Output the (X, Y) coordinate of the center of the cell containing the given text.  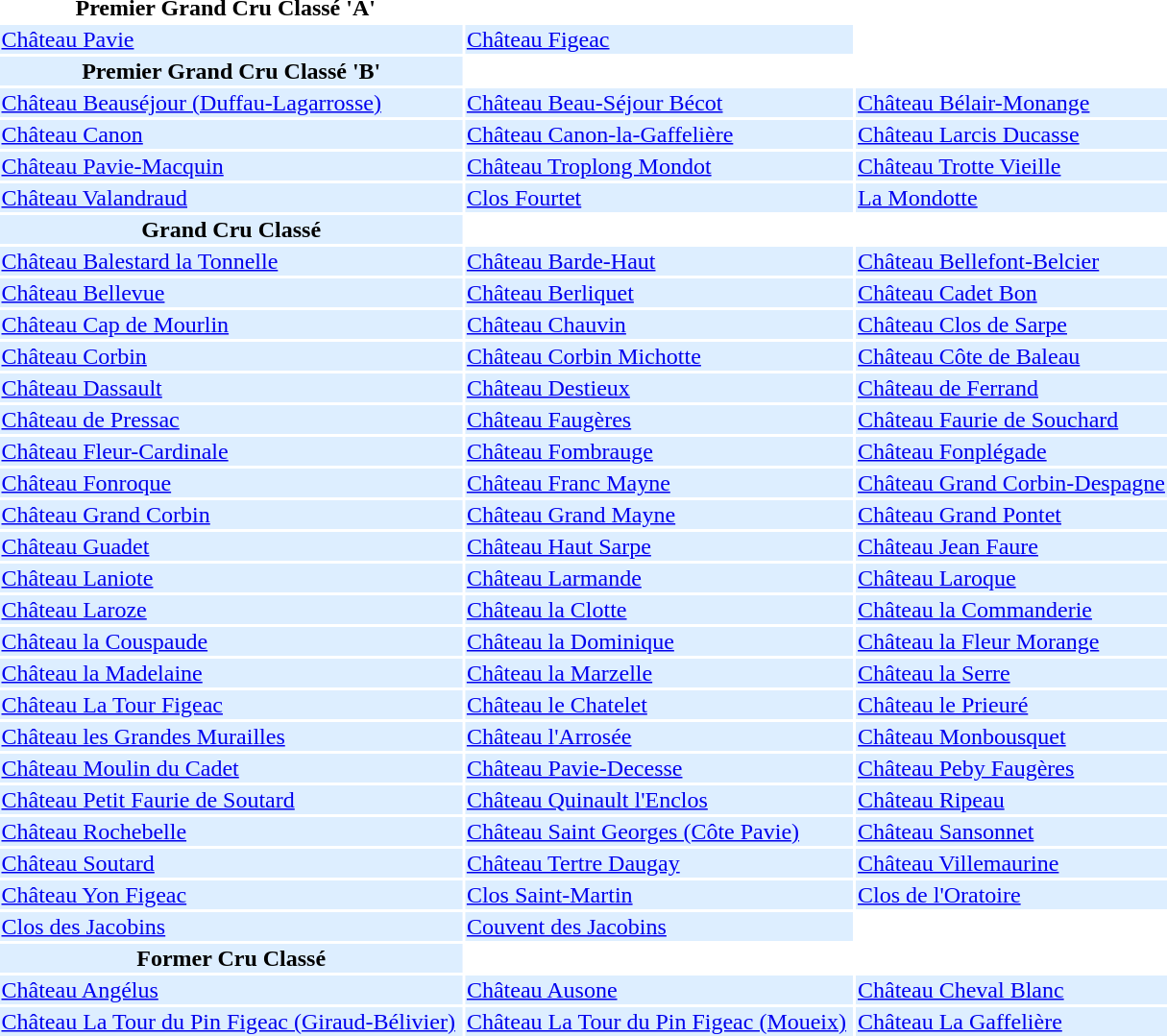
Couvent des Jacobins (659, 927)
Château Bellefont-Belcier (1012, 261)
Château Pavie-Macquin (231, 166)
Château Laroque (1012, 578)
Château de Pressac (231, 420)
Château la Fleur Morange (1012, 641)
Château Fonplégade (1012, 451)
Château Moulin du Cadet (231, 768)
Château Trotte Vieille (1012, 166)
Château Corbin (231, 356)
Château Troplong Mondot (659, 166)
Château Côte de Baleau (1012, 356)
Clos Fourtet (659, 198)
Château Larcis Ducasse (1012, 134)
Château de Ferrand (1012, 388)
Grand Cru Classé (231, 229)
Château Faurie de Souchard (1012, 420)
Château Villemaurine (1012, 863)
Château Faugères (659, 420)
Château le Prieuré (1012, 705)
Clos Saint-Martin (659, 895)
Château Dassault (231, 388)
Château Figeac (659, 39)
Château Ripeau (1012, 800)
Château Balestard la Tonnelle (231, 261)
Château Pavie (231, 39)
Château Corbin Michotte (659, 356)
Château la Dominique (659, 641)
Château Angélus (231, 990)
Château Berliquet (659, 293)
Château Quinault l'Enclos (659, 800)
Château Laroze (231, 610)
Château Sansonnet (1012, 831)
Château Petit Faurie de Soutard (231, 800)
Clos des Jacobins (231, 927)
Château Chauvin (659, 325)
Château la Clotte (659, 610)
Château Beau-Séjour Bécot (659, 103)
Château Cheval Blanc (1012, 990)
Château Peby Faugères (1012, 768)
Château La Tour Figeac (231, 705)
Château Bélair-Monange (1012, 103)
Château Saint Georges (Côte Pavie) (659, 831)
Château Grand Pontet (1012, 515)
Château La Gaffelière (1012, 1022)
Château Haut Sarpe (659, 546)
Château Clos de Sarpe (1012, 325)
Château Canon-la-Gaffelière (659, 134)
Château Beauséjour (Duffau-Lagarrosse) (231, 103)
Former Cru Classé (231, 958)
Château Fombrauge (659, 451)
Château Tertre Daugay (659, 863)
Château la Serre (1012, 673)
Château Rochebelle (231, 831)
Château Larmande (659, 578)
Château le Chatelet (659, 705)
Château La Tour du Pin Figeac (Moueix) (659, 1022)
Château Ausone (659, 990)
La Mondotte (1012, 198)
Premier Grand Cru Classé 'B' (231, 71)
Château La Tour du Pin Figeac (Giraud-Bélivier) (231, 1022)
Château Pavie-Decesse (659, 768)
Château la Marzelle (659, 673)
Château la Commanderie (1012, 610)
Château Soutard (231, 863)
Clos de l'Oratoire (1012, 895)
Château Barde-Haut (659, 261)
Château Guadet (231, 546)
Château Destieux (659, 388)
Château Franc Mayne (659, 483)
Château la Madelaine (231, 673)
Château Jean Faure (1012, 546)
Château Cap de Mourlin (231, 325)
Château Grand Mayne (659, 515)
Château l'Arrosée (659, 736)
Château Cadet Bon (1012, 293)
Château les Grandes Murailles (231, 736)
Château Grand Corbin (231, 515)
Château Bellevue (231, 293)
Château Fleur-Cardinale (231, 451)
Château Grand Corbin-Despagne (1012, 483)
Château Fonroque (231, 483)
Château la Couspaude (231, 641)
Château Valandraud (231, 198)
Château Laniote (231, 578)
Château Canon (231, 134)
Château Monbousquet (1012, 736)
Château Yon Figeac (231, 895)
